Find where the given text appears and provide that cell's center as [x, y] coordinate. 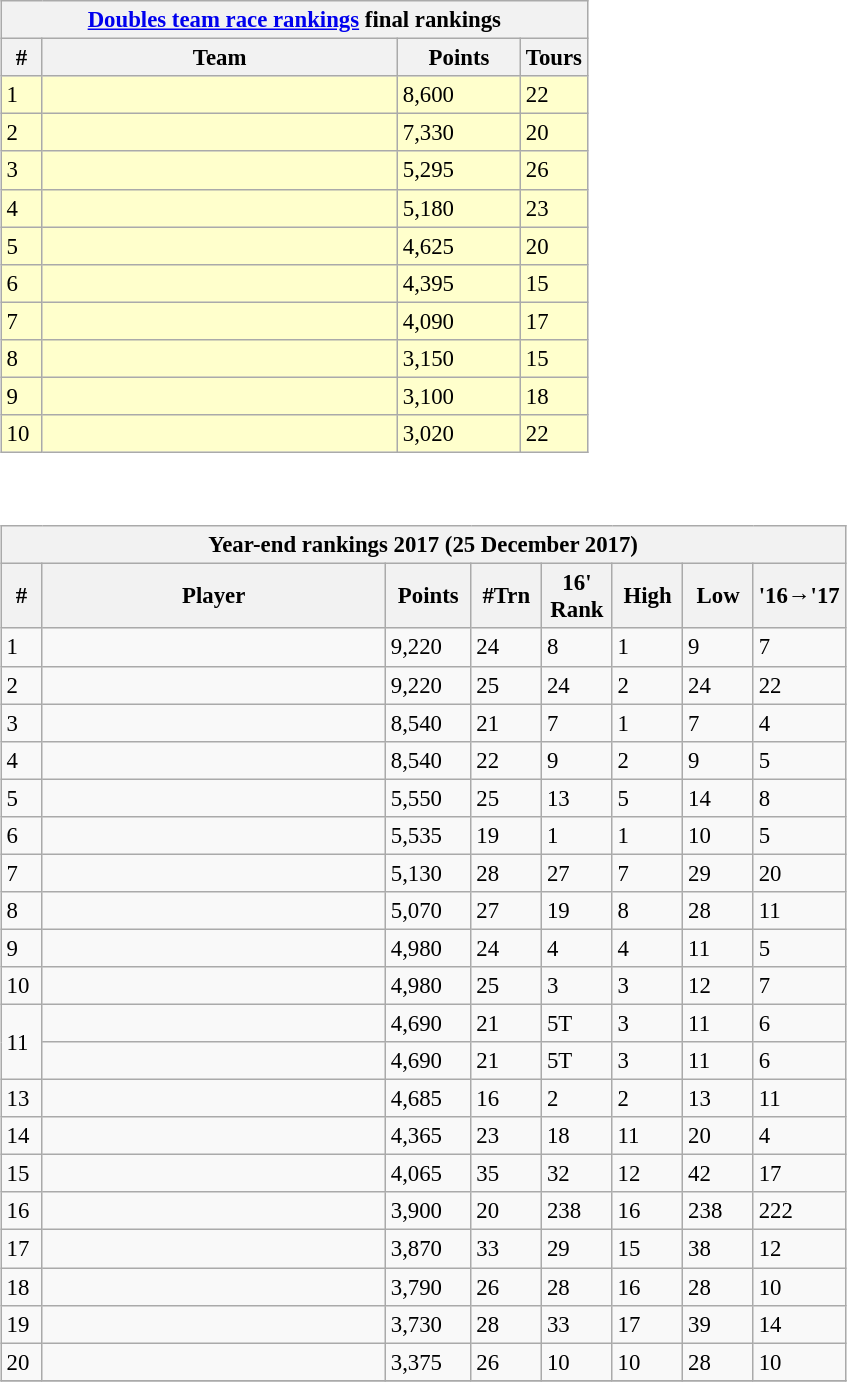
'16→'17 [799, 596]
3,870 [428, 1249]
Team [220, 58]
38 [718, 1249]
5,130 [428, 873]
3,790 [428, 1287]
4,365 [428, 1136]
3,730 [428, 1324]
4,625 [458, 246]
4,090 [458, 321]
3,375 [428, 1362]
Year-end rankings 2017 (25 December 2017) [423, 545]
Tours [554, 58]
4,685 [428, 1099]
42 [718, 1174]
7,330 [458, 133]
High [648, 596]
4,065 [428, 1174]
5,070 [428, 911]
35 [506, 1174]
5,535 [428, 835]
Doubles team race rankings final rankings [294, 20]
5,180 [458, 208]
8,600 [458, 95]
39 [718, 1324]
3,100 [458, 396]
5,295 [458, 170]
4,395 [458, 283]
#Trn [506, 596]
16' Rank [578, 596]
3,020 [458, 434]
3,150 [458, 358]
Player [214, 596]
32 [578, 1174]
3,900 [428, 1211]
Low [718, 596]
5,550 [428, 798]
222 [799, 1211]
